Extract the [x, y] coordinate from the center of the cell holding the provided text.  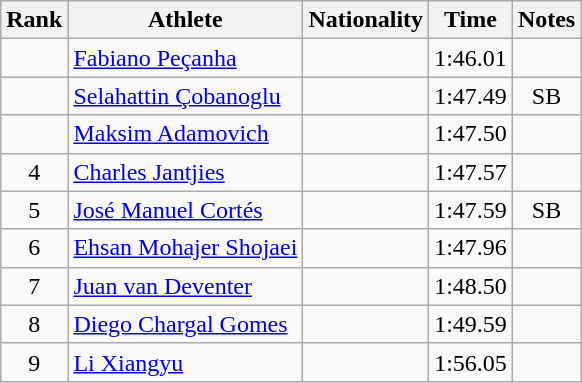
Athlete [186, 20]
1:47.50 [471, 134]
1:47.96 [471, 248]
6 [34, 248]
José Manuel Cortés [186, 210]
1:47.57 [471, 172]
Ehsan Mohajer Shojaei [186, 248]
Charles Jantjies [186, 172]
1:46.01 [471, 58]
Juan van Deventer [186, 286]
1:48.50 [471, 286]
7 [34, 286]
Nationality [366, 20]
5 [34, 210]
1:47.59 [471, 210]
Fabiano Peçanha [186, 58]
1:56.05 [471, 362]
Notes [546, 20]
Li Xiangyu [186, 362]
Diego Chargal Gomes [186, 324]
1:47.49 [471, 96]
Time [471, 20]
Maksim Adamovich [186, 134]
Selahattin Çobanoglu [186, 96]
4 [34, 172]
9 [34, 362]
Rank [34, 20]
8 [34, 324]
1:49.59 [471, 324]
